Scan for the cell matching the given text and deliver its (x, y) coordinate at center. 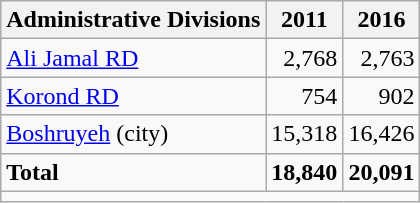
18,840 (304, 172)
Ali Jamal RD (134, 58)
Boshruyeh (city) (134, 134)
16,426 (382, 134)
2011 (304, 20)
902 (382, 96)
Total (134, 172)
15,318 (304, 134)
Korond RD (134, 96)
2,763 (382, 58)
Administrative Divisions (134, 20)
20,091 (382, 172)
2016 (382, 20)
754 (304, 96)
2,768 (304, 58)
